Return (x, y) of the center of cell containing provided text 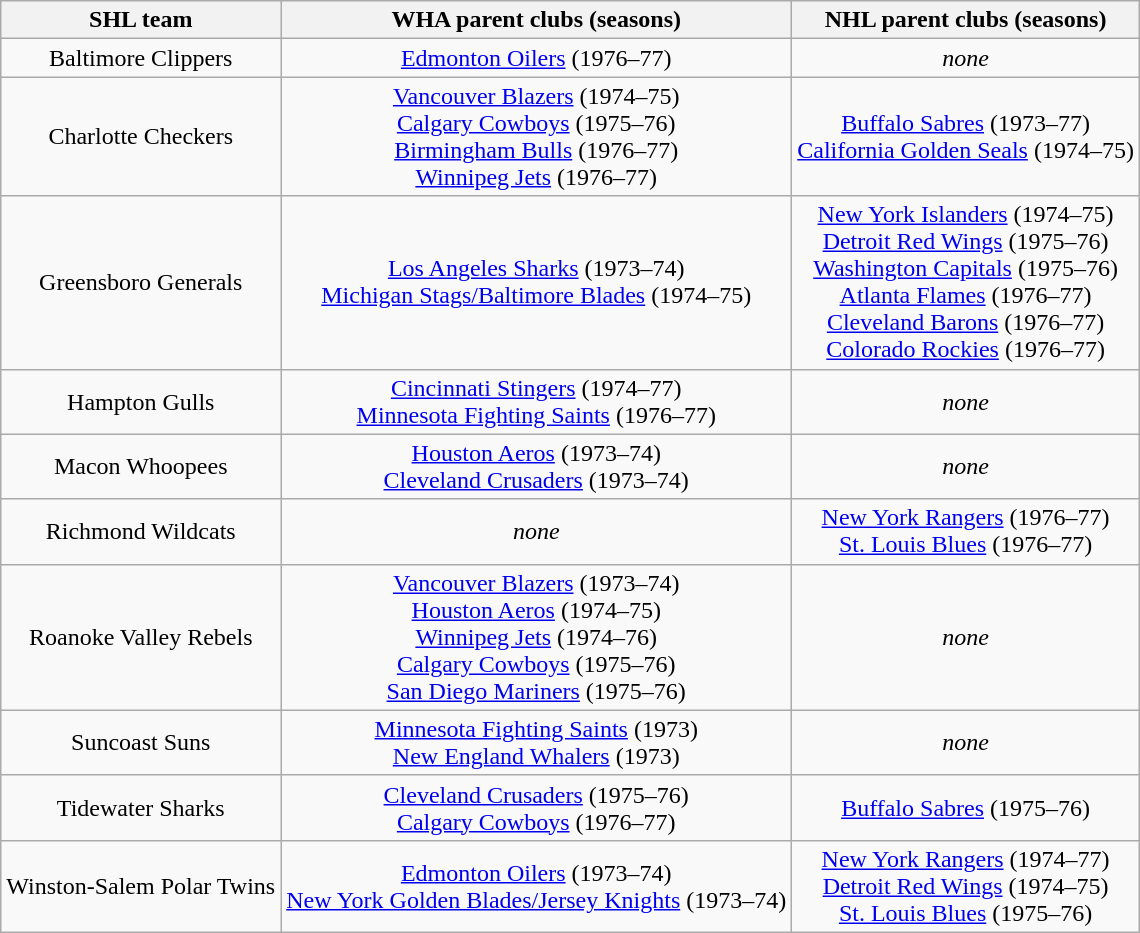
Edmonton Oilers (1976–77) (536, 58)
Vancouver Blazers (1973–74)Houston Aeros (1974–75)Winnipeg Jets (1974–76)Calgary Cowboys (1975–76)San Diego Mariners (1975–76) (536, 637)
Greensboro Generals (141, 282)
Minnesota Fighting Saints (1973)New England Whalers (1973) (536, 742)
New York Rangers (1976–77)St. Louis Blues (1976–77) (966, 532)
Buffalo Sabres (1973–77)California Golden Seals (1974–75) (966, 136)
Vancouver Blazers (1974–75)Calgary Cowboys (1975–76)Birmingham Bulls (1976–77)Winnipeg Jets (1976–77) (536, 136)
New York Rangers (1974–77)Detroit Red Wings (1974–75)St. Louis Blues (1975–76) (966, 886)
NHL parent clubs (seasons) (966, 20)
Hampton Gulls (141, 402)
Tidewater Sharks (141, 808)
Los Angeles Sharks (1973–74)Michigan Stags/Baltimore Blades (1974–75) (536, 282)
Cincinnati Stingers (1974–77)Minnesota Fighting Saints (1976–77) (536, 402)
Macon Whoopees (141, 466)
Cleveland Crusaders (1975–76)Calgary Cowboys (1976–77) (536, 808)
Charlotte Checkers (141, 136)
Winston-Salem Polar Twins (141, 886)
Baltimore Clippers (141, 58)
Roanoke Valley Rebels (141, 637)
Edmonton Oilers (1973–74)New York Golden Blades/Jersey Knights (1973–74) (536, 886)
Houston Aeros (1973–74)Cleveland Crusaders (1973–74) (536, 466)
SHL team (141, 20)
Suncoast Suns (141, 742)
Buffalo Sabres (1975–76) (966, 808)
WHA parent clubs (seasons) (536, 20)
Richmond Wildcats (141, 532)
